Determine the (x, y) coordinate at the center of the cell enclosing the given text.  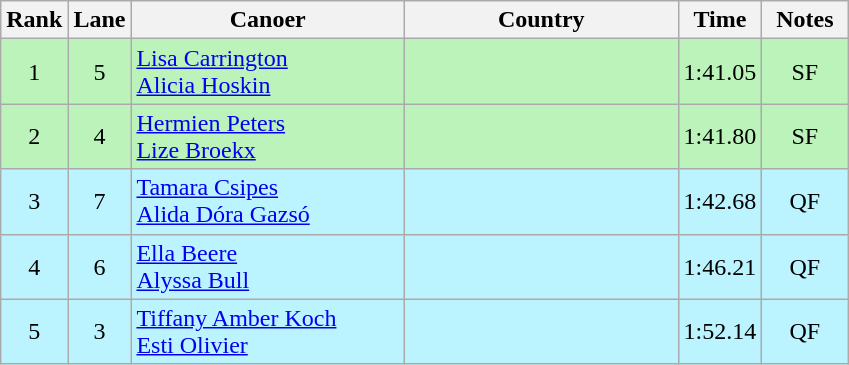
Lane (100, 20)
7 (100, 202)
Tiffany Amber KochEsti Olivier (268, 332)
Country (541, 20)
1:42.68 (720, 202)
1:41.05 (720, 72)
Canoer (268, 20)
2 (34, 136)
1 (34, 72)
1:46.21 (720, 266)
1:41.80 (720, 136)
Ella BeereAlyssa Bull (268, 266)
Lisa CarringtonAlicia Hoskin (268, 72)
Tamara CsipesAlida Dóra Gazsó (268, 202)
Notes (805, 20)
6 (100, 266)
Time (720, 20)
Hermien PetersLize Broekx (268, 136)
1:52.14 (720, 332)
Rank (34, 20)
